Identify which cell holds the provided text, then report its (x, y) central coordinate. 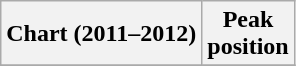
Peakposition (248, 34)
Chart (2011–2012) (102, 34)
